From the cell containing the given text, extract its center point as (X, Y) coordinate. 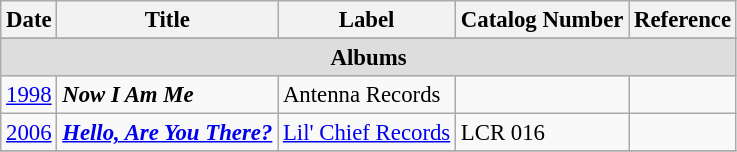
Reference (683, 20)
Catalog Number (542, 20)
1998 (29, 95)
Albums (369, 58)
LCR 016 (542, 133)
Date (29, 20)
Antenna Records (367, 95)
2006 (29, 133)
Title (168, 20)
Now I Am Me (168, 95)
Lil' Chief Records (367, 133)
Label (367, 20)
Hello, Are You There? (168, 133)
